Find where the given text appears and provide that cell's center as [x, y] coordinate. 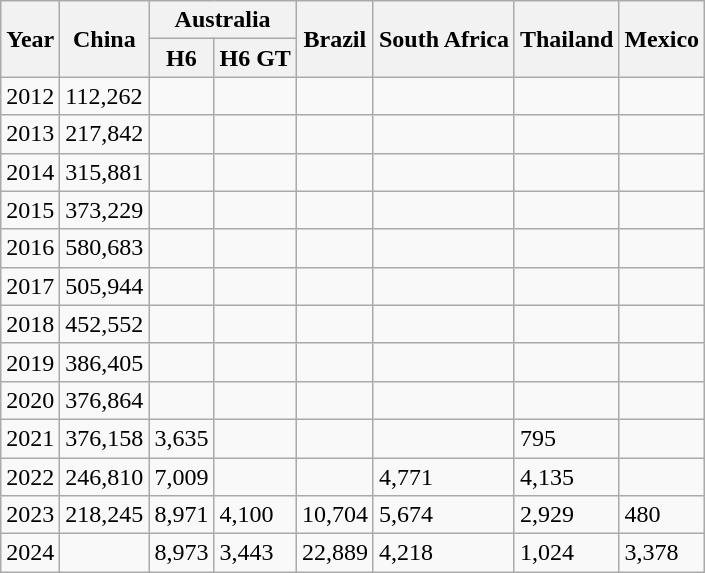
2,929 [566, 515]
China [104, 39]
4,218 [444, 553]
Year [30, 39]
2024 [30, 553]
Brazil [334, 39]
480 [662, 515]
South Africa [444, 39]
2015 [30, 210]
8,973 [182, 553]
386,405 [104, 362]
4,100 [255, 515]
2019 [30, 362]
505,944 [104, 286]
2022 [30, 477]
315,881 [104, 172]
2013 [30, 134]
373,229 [104, 210]
3,378 [662, 553]
2014 [30, 172]
2023 [30, 515]
376,158 [104, 438]
22,889 [334, 553]
2017 [30, 286]
376,864 [104, 400]
3,443 [255, 553]
218,245 [104, 515]
10,704 [334, 515]
2018 [30, 324]
H6 GT [255, 58]
246,810 [104, 477]
2021 [30, 438]
452,552 [104, 324]
Mexico [662, 39]
5,674 [444, 515]
795 [566, 438]
580,683 [104, 248]
4,135 [566, 477]
Thailand [566, 39]
2016 [30, 248]
112,262 [104, 96]
Australia [222, 20]
4,771 [444, 477]
2020 [30, 400]
1,024 [566, 553]
7,009 [182, 477]
217,842 [104, 134]
8,971 [182, 515]
2012 [30, 96]
H6 [182, 58]
3,635 [182, 438]
